From the cell containing the given text, extract its center point as (x, y) coordinate. 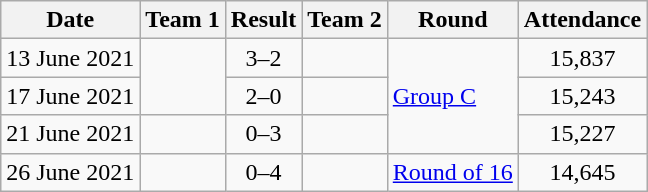
Result (263, 20)
13 June 2021 (70, 58)
0–4 (263, 172)
Team 2 (345, 20)
Round (452, 20)
Date (70, 20)
14,645 (582, 172)
17 June 2021 (70, 96)
15,243 (582, 96)
Round of 16 (452, 172)
Attendance (582, 20)
0–3 (263, 134)
26 June 2021 (70, 172)
21 June 2021 (70, 134)
15,227 (582, 134)
15,837 (582, 58)
2–0 (263, 96)
3–2 (263, 58)
Team 1 (183, 20)
Group C (452, 96)
